Return [X, Y] of the center of cell containing provided text 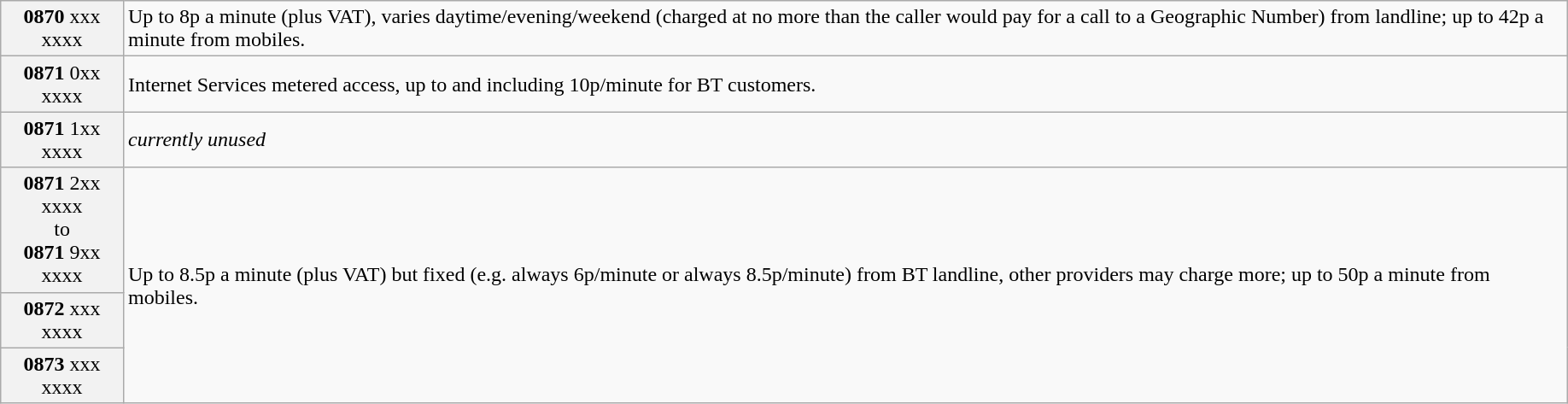
Internet Services metered access, up to and including 10p/minute for BT customers. [845, 84]
0870 xxx xxxx [62, 29]
currently unused [845, 140]
0871 1xx xxxx [62, 140]
0872 xxx xxxx [62, 319]
0871 2xx xxxxto0871 9xx xxxx [62, 230]
0871 0xx xxxx [62, 84]
0873 xxx xxxx [62, 376]
